Detect which cell encompasses the target text, then output its (X, Y) center coordinate. 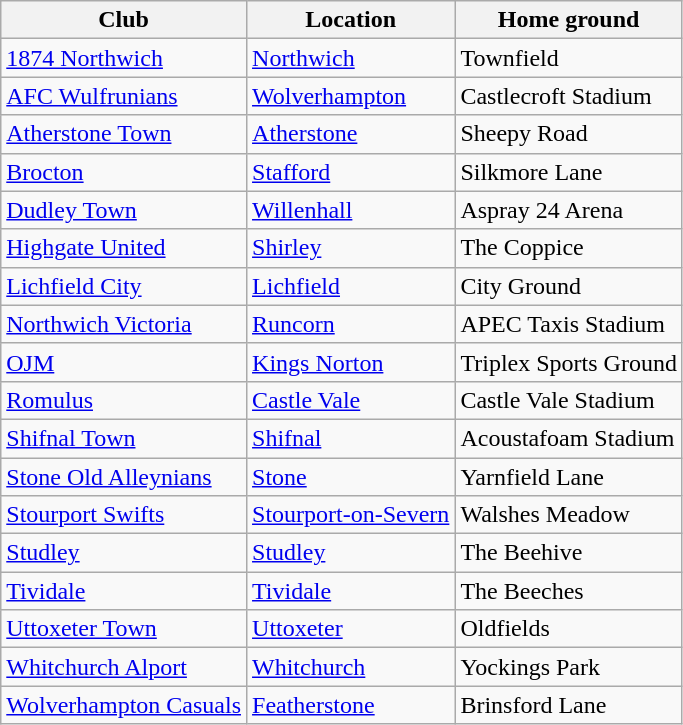
Lichfield (351, 286)
The Beehive (569, 553)
Shirley (351, 248)
Silkmore Lane (569, 172)
Romulus (124, 400)
AFC Wulfrunians (124, 96)
The Beeches (569, 591)
Willenhall (351, 210)
Stourport Swifts (124, 515)
Stone (351, 477)
Runcorn (351, 324)
Stafford (351, 172)
Triplex Sports Ground (569, 362)
APEC Taxis Stadium (569, 324)
Castle Vale (351, 400)
Yockings Park (569, 667)
Whitchurch (351, 667)
Shifnal (351, 438)
Location (351, 20)
Stone Old Alleynians (124, 477)
Castlecroft Stadium (569, 96)
Sheepy Road (569, 134)
1874 Northwich (124, 58)
Atherstone (351, 134)
Home ground (569, 20)
Acoustafoam Stadium (569, 438)
Northwich (351, 58)
Walshes Meadow (569, 515)
Brocton (124, 172)
Oldfields (569, 629)
Northwich Victoria (124, 324)
Stourport-on-Severn (351, 515)
Kings Norton (351, 362)
Shifnal Town (124, 438)
Lichfield City (124, 286)
Wolverhampton (351, 96)
Uttoxeter Town (124, 629)
Aspray 24 Arena (569, 210)
The Coppice (569, 248)
Brinsford Lane (569, 705)
Atherstone Town (124, 134)
Wolverhampton Casuals (124, 705)
OJM (124, 362)
City Ground (569, 286)
Club (124, 20)
Yarnfield Lane (569, 477)
Castle Vale Stadium (569, 400)
Uttoxeter (351, 629)
Dudley Town (124, 210)
Townfield (569, 58)
Highgate United (124, 248)
Whitchurch Alport (124, 667)
Featherstone (351, 705)
